Search for the cell housing the specified text and yield its (X, Y) center coordinate. 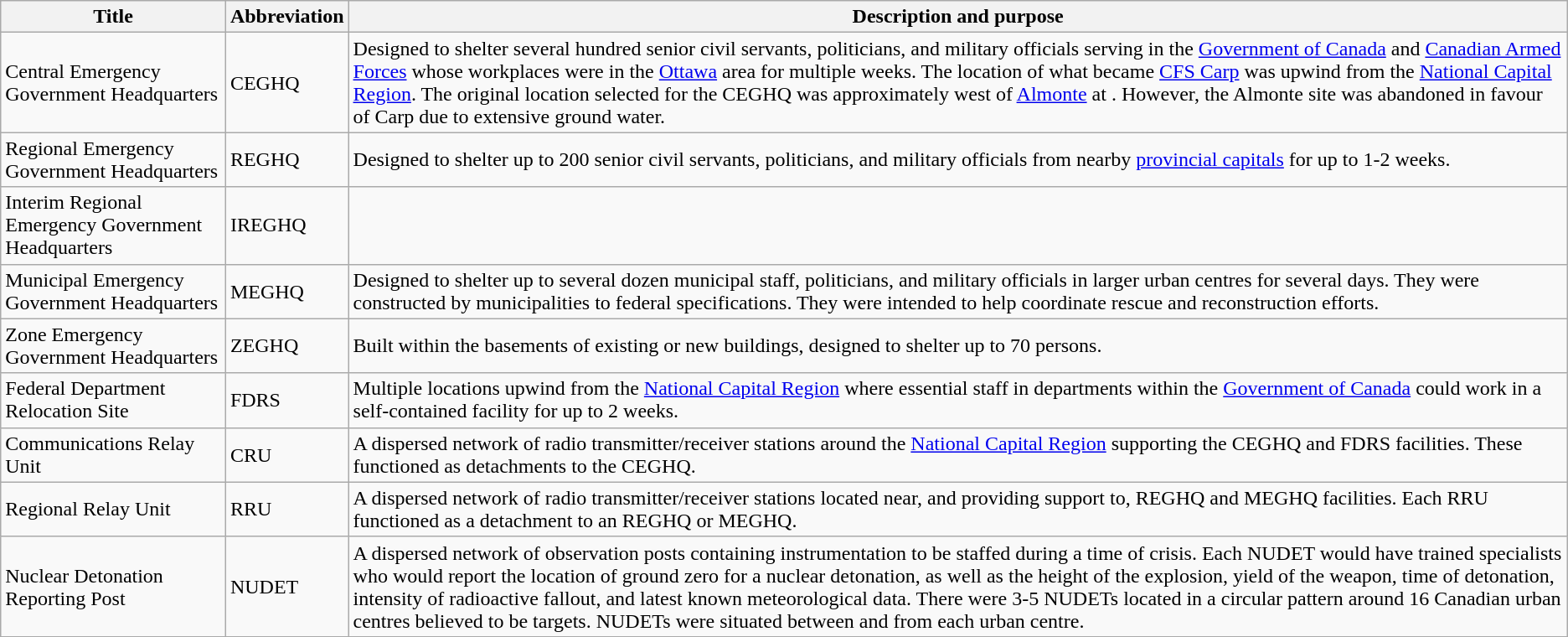
MEGHQ (286, 292)
RRU (286, 510)
Designed to shelter up to 200 senior civil servants, politicians, and military officials from nearby provincial capitals for up to 1-2 weeks. (958, 159)
CRU (286, 454)
Central Emergency Government Headquarters (114, 82)
ZEGHQ (286, 345)
CEGHQ (286, 82)
Federal Department Relocation Site (114, 401)
NUDET (286, 587)
Built within the basements of existing or new buildings, designed to shelter up to 70 persons. (958, 345)
Communications Relay Unit (114, 454)
Title (114, 17)
Abbreviation (286, 17)
Regional Relay Unit (114, 510)
Description and purpose (958, 17)
REGHQ (286, 159)
Municipal Emergency Government Headquarters (114, 292)
Nuclear Detonation Reporting Post (114, 587)
Zone Emergency Government Headquarters (114, 345)
Interim Regional Emergency Government Headquarters (114, 225)
Regional Emergency Government Headquarters (114, 159)
FDRS (286, 401)
IREGHQ (286, 225)
